Return the (x, y) coordinate for the center point of the cell that contains the specified text.  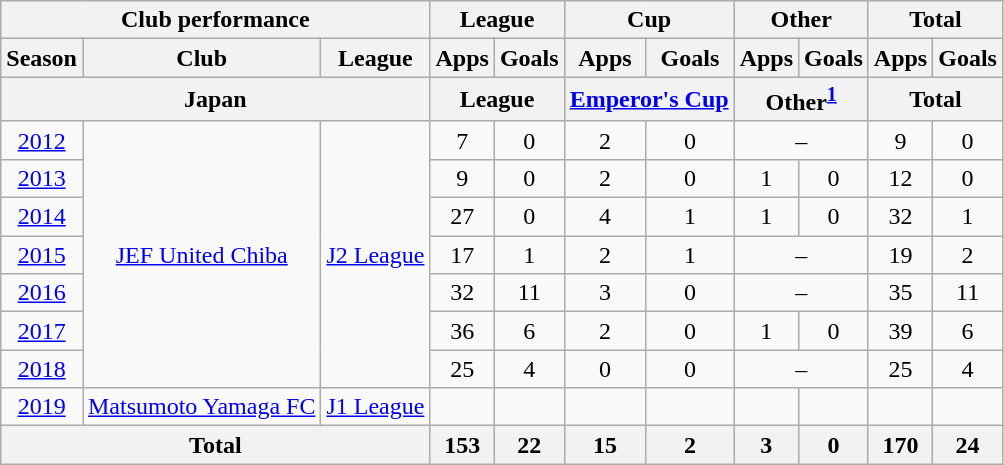
2019 (42, 407)
17 (462, 255)
Season (42, 58)
Club performance (216, 20)
39 (900, 331)
12 (900, 178)
2014 (42, 217)
19 (900, 255)
35 (900, 293)
Other (801, 20)
JEF United Chiba (201, 254)
Cup (649, 20)
2017 (42, 331)
Matsumoto Yamaga FC (201, 407)
2018 (42, 369)
Japan (216, 100)
J2 League (376, 254)
170 (900, 445)
36 (462, 331)
Club (201, 58)
2012 (42, 140)
Other1 (801, 100)
J1 League (376, 407)
2013 (42, 178)
15 (605, 445)
Emperor's Cup (649, 100)
24 (968, 445)
27 (462, 217)
153 (462, 445)
2015 (42, 255)
2016 (42, 293)
22 (529, 445)
7 (462, 140)
